Return the [x, y] coordinate for the center point of the cell that contains the specified text.  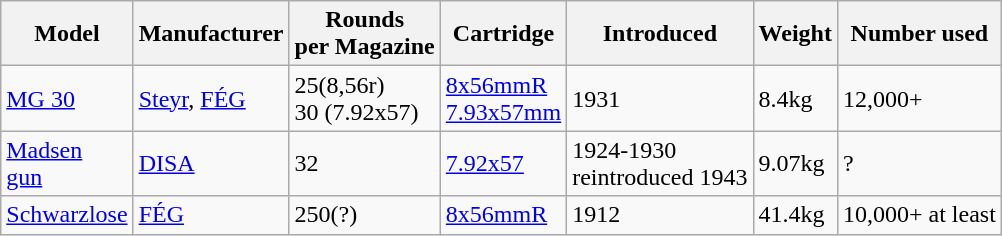
12,000+ [919, 98]
10,000+ at least [919, 215]
8.4kg [795, 98]
Cartridge [503, 34]
41.4kg [795, 215]
1931 [660, 98]
Steyr, FÉG [211, 98]
1912 [660, 215]
Madsengun [67, 164]
Model [67, 34]
8x56mmR [503, 215]
9.07kg [795, 164]
Number used [919, 34]
Manufacturer [211, 34]
Weight [795, 34]
25(8,56r)30 (7.92x57) [364, 98]
7.92x57 [503, 164]
1924-1930reintroduced 1943 [660, 164]
FÉG [211, 215]
250(?) [364, 215]
8x56mmR7.93x57mm [503, 98]
Introduced [660, 34]
Roundsper Magazine [364, 34]
Schwarzlose [67, 215]
DISA [211, 164]
32 [364, 164]
? [919, 164]
MG 30 [67, 98]
